Scan for the cell matching the given text and deliver its (x, y) coordinate at center. 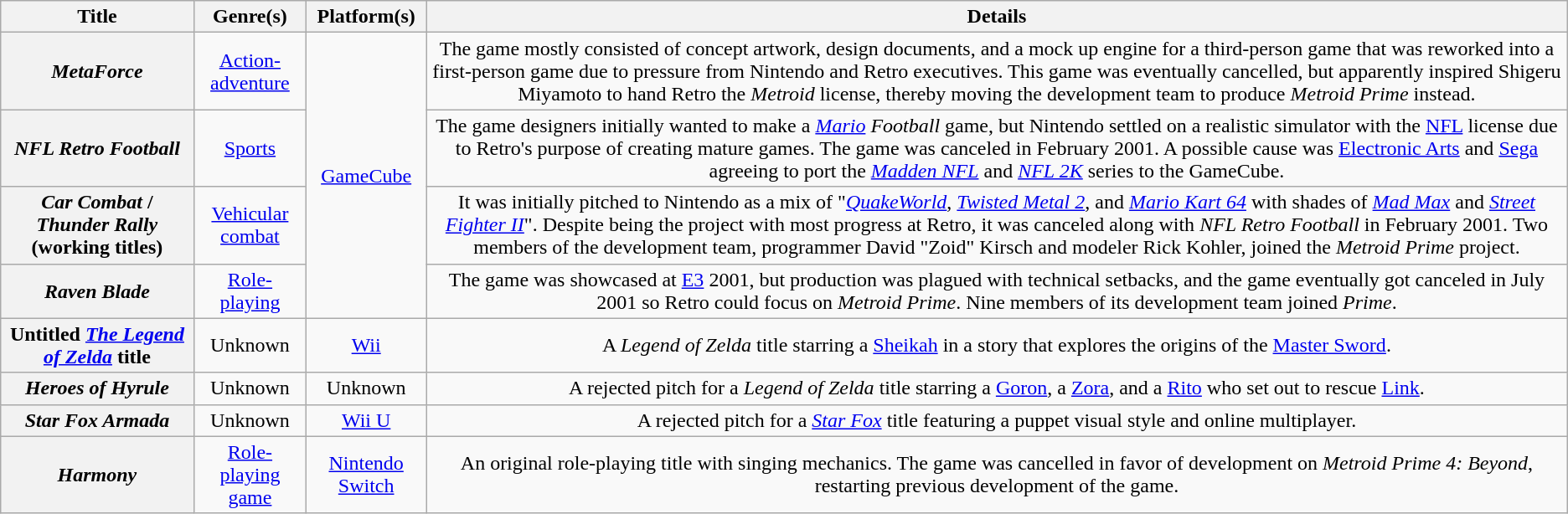
Vehicular combat (250, 225)
Action-adventure (250, 71)
NFL Retro Football (97, 148)
A rejected pitch for a Legend of Zelda title starring a Goron, a Zora, and a Rito who set out to rescue Link. (997, 388)
Details (997, 17)
Genre(s) (250, 17)
Harmony (97, 475)
Role-playing game (250, 475)
A rejected pitch for a Star Fox title featuring a puppet visual style and online multiplayer. (997, 420)
Wii U (367, 420)
Nintendo Switch (367, 475)
Platform(s) (367, 17)
Untitled The Legend of Zelda title (97, 345)
MetaForce (97, 71)
Role-playing (250, 291)
Wii (367, 345)
A Legend of Zelda title starring a Sheikah in a story that explores the origins of the Master Sword. (997, 345)
Car Combat / Thunder Rally (working titles) (97, 225)
GameCube (367, 176)
Star Fox Armada (97, 420)
Sports (250, 148)
Raven Blade (97, 291)
Title (97, 17)
Heroes of Hyrule (97, 388)
